Locate the cell with the specified text and output its [x, y] center coordinate. 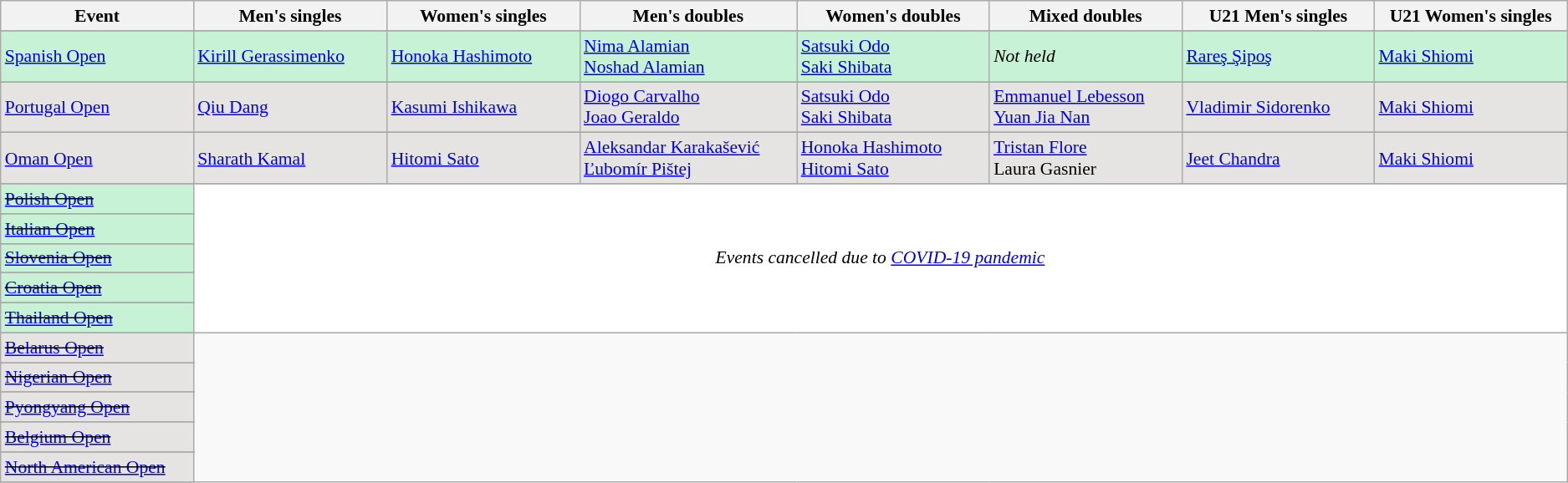
Italian Open [97, 229]
Aleksandar Karakašević Ľubomír Pištej [688, 159]
U21 Men's singles [1278, 16]
Emmanuel Lebesson Yuan Jia Nan [1085, 107]
Rareş Şipoş [1278, 57]
Event [97, 16]
Portugal Open [97, 107]
Men's doubles [688, 16]
Events cancelled due to COVID-19 pandemic [880, 258]
Kirill Gerassimenko [289, 57]
Spanish Open [97, 57]
U21 Women's singles [1471, 16]
Croatia Open [97, 288]
Nima Alamian Noshad Alamian [688, 57]
Hitomi Sato [483, 159]
North American Open [97, 467]
Vladimir Sidorenko [1278, 107]
Thailand Open [97, 318]
Diogo Carvalho Joao Geraldo [688, 107]
Belarus Open [97, 348]
Nigerian Open [97, 378]
Jeet Chandra [1278, 159]
Honoka Hashimoto Hitomi Sato [893, 159]
Sharath Kamal [289, 159]
Tristan Flore Laura Gasnier [1085, 159]
Women's singles [483, 16]
Polish Open [97, 199]
Slovenia Open [97, 258]
Qiu Dang [289, 107]
Pyongyang Open [97, 408]
Belgium Open [97, 437]
Mixed doubles [1085, 16]
Men's singles [289, 16]
Kasumi Ishikawa [483, 107]
Women's doubles [893, 16]
Honoka Hashimoto [483, 57]
Oman Open [97, 159]
Not held [1085, 57]
